Scan for the cell matching the given text and deliver its (X, Y) coordinate at center. 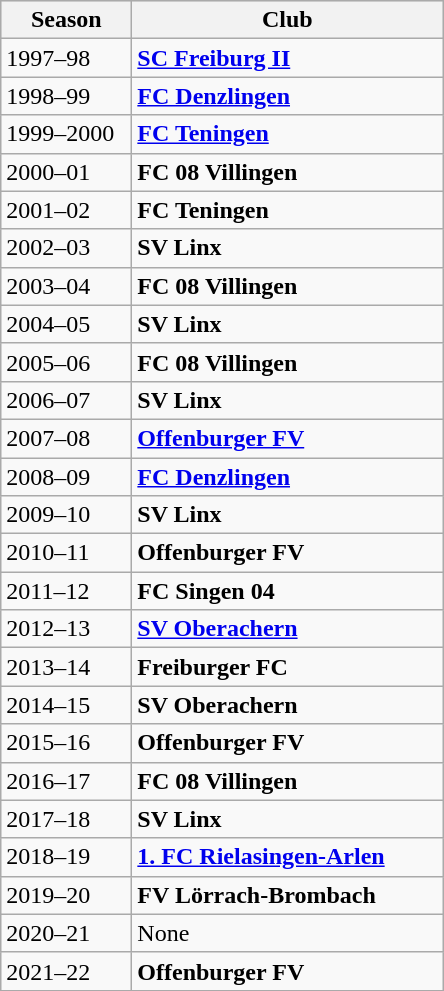
1999–2000 (66, 134)
2015–16 (66, 743)
2010–11 (66, 553)
1. FC Rielasingen-Arlen (288, 857)
2018–19 (66, 857)
FV Lörrach-Brombach (288, 895)
2005–06 (66, 362)
2004–05 (66, 324)
2017–18 (66, 819)
Freiburger FC (288, 667)
1998–99 (66, 96)
2013–14 (66, 667)
FC Singen 04 (288, 591)
2000–01 (66, 172)
2007–08 (66, 438)
2016–17 (66, 781)
2020–21 (66, 933)
2002–03 (66, 248)
Club (288, 20)
Season (66, 20)
2006–07 (66, 400)
2011–12 (66, 591)
SC Freiburg II (288, 58)
1997–98 (66, 58)
2019–20 (66, 895)
None (288, 933)
2014–15 (66, 705)
2001–02 (66, 210)
2012–13 (66, 629)
2021–22 (66, 971)
2009–10 (66, 515)
2008–09 (66, 477)
2003–04 (66, 286)
